Extract the [X, Y] coordinate from the center of the cell holding the provided text.  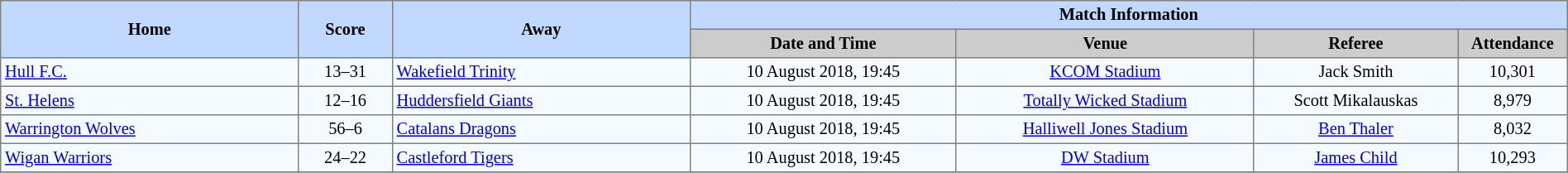
Halliwell Jones Stadium [1105, 129]
56–6 [346, 129]
Huddersfield Giants [541, 100]
Warrington Wolves [150, 129]
Wakefield Trinity [541, 72]
10,293 [1513, 157]
Castleford Tigers [541, 157]
Match Information [1128, 15]
Wigan Warriors [150, 157]
Hull F.C. [150, 72]
KCOM Stadium [1105, 72]
DW Stadium [1105, 157]
Home [150, 30]
10,301 [1513, 72]
Totally Wicked Stadium [1105, 100]
8,979 [1513, 100]
Score [346, 30]
James Child [1355, 157]
Scott Mikalauskas [1355, 100]
Date and Time [823, 43]
Attendance [1513, 43]
24–22 [346, 157]
Catalans Dragons [541, 129]
8,032 [1513, 129]
Jack Smith [1355, 72]
Ben Thaler [1355, 129]
Away [541, 30]
St. Helens [150, 100]
13–31 [346, 72]
12–16 [346, 100]
Referee [1355, 43]
Venue [1105, 43]
